Detect which cell encompasses the target text, then output its [X, Y] center coordinate. 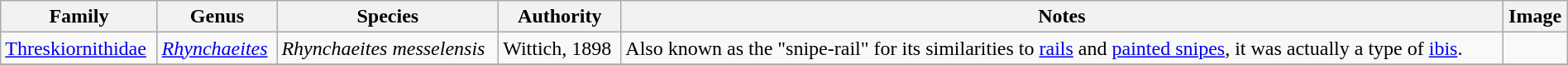
Rhynchaeites [217, 48]
Threskiornithidae [79, 48]
Genus [217, 17]
Image [1535, 17]
Species [388, 17]
Family [79, 17]
Authority [560, 17]
Also known as the "snipe-rail" for its similarities to rails and painted snipes, it was actually a type of ibis. [1062, 48]
Notes [1062, 17]
Wittich, 1898 [560, 48]
Rhynchaeites messelensis [388, 48]
